Provide the (X, Y) coordinate of the cell's center where the given text is located.  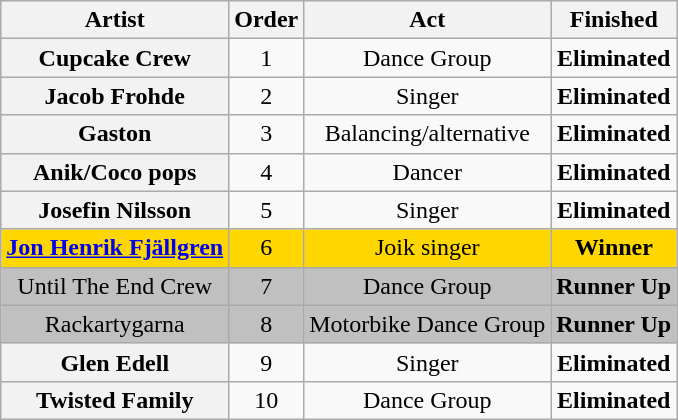
9 (266, 362)
4 (266, 172)
1 (266, 58)
Act (428, 20)
Dancer (428, 172)
Winner (614, 248)
2 (266, 96)
Finished (614, 20)
Motorbike Dance Group (428, 324)
10 (266, 400)
Josefin Nilsson (115, 210)
Jacob Frohde (115, 96)
3 (266, 134)
Joik singer (428, 248)
Cupcake Crew (115, 58)
5 (266, 210)
Artist (115, 20)
Anik/Coco pops (115, 172)
Rackartygarna (115, 324)
Twisted Family (115, 400)
Glen Edell (115, 362)
7 (266, 286)
Balancing/alternative (428, 134)
Jon Henrik Fjällgren (115, 248)
Until The End Crew (115, 286)
6 (266, 248)
Order (266, 20)
Gaston (115, 134)
8 (266, 324)
